Pinpoint the cell where the given text exists, returning its (X, Y) midpoint coordinate. 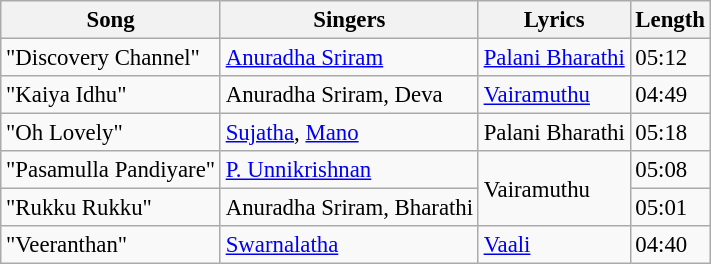
"Pasamulla Pandiyare" (111, 170)
P. Unnikrishnan (349, 170)
Song (111, 20)
"Oh Lovely" (111, 133)
04:49 (670, 95)
Anuradha Sriram, Bharathi (349, 208)
"Veeranthan" (111, 245)
05:01 (670, 208)
Anuradha Sriram, Deva (349, 95)
05:08 (670, 170)
Vaali (554, 245)
Length (670, 20)
05:18 (670, 133)
Lyrics (554, 20)
04:40 (670, 245)
Sujatha, Mano (349, 133)
Singers (349, 20)
"Discovery Channel" (111, 58)
Swarnalatha (349, 245)
05:12 (670, 58)
Anuradha Sriram (349, 58)
"Kaiya Idhu" (111, 95)
"Rukku Rukku" (111, 208)
